Extract the [x, y] coordinate from the center of the cell holding the provided text.  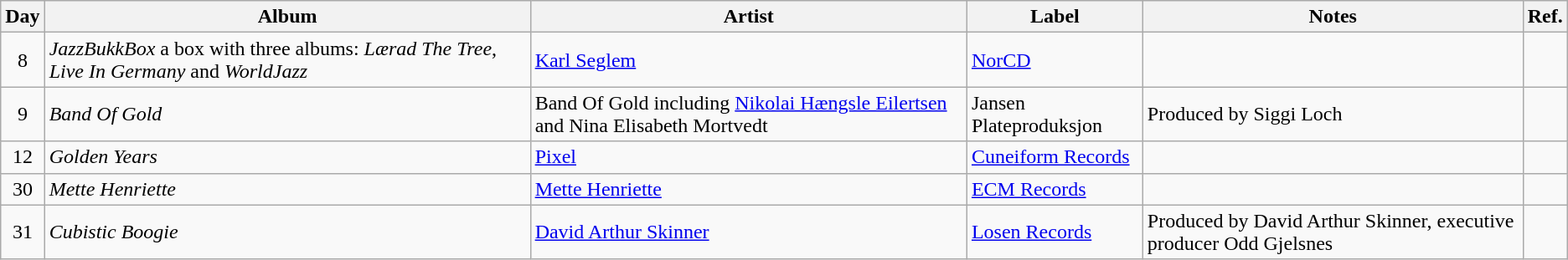
Day [23, 17]
8 [23, 60]
Jansen Plateproduksjon [1055, 114]
Artist [749, 17]
9 [23, 114]
Band Of Gold [287, 114]
Band Of Gold including Nikolai Hængsle Eilertsen and Nina Elisabeth Mortvedt [749, 114]
Losen Records [1055, 232]
Produced by David Arthur Skinner, executive producer Odd Gjelsnes [1333, 232]
JazzBukkBox a box with three albums: Lærad The Tree, Live In Germany and WorldJazz [287, 60]
Pixel [749, 157]
Golden Years [287, 157]
Karl Seglem [749, 60]
NorCD [1055, 60]
ECM Records [1055, 189]
Notes [1333, 17]
Produced by Siggi Loch [1333, 114]
David Arthur Skinner [749, 232]
31 [23, 232]
12 [23, 157]
Cubistic Boogie [287, 232]
Label [1055, 17]
30 [23, 189]
Ref. [1545, 17]
Cuneiform Records [1055, 157]
Album [287, 17]
